Identify which cell holds the provided text, then report its [x, y] central coordinate. 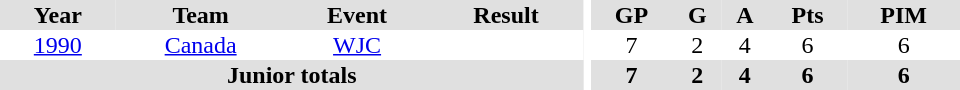
Junior totals [292, 75]
Year [58, 15]
1990 [58, 45]
Result [506, 15]
G [698, 15]
PIM [904, 15]
Team [201, 15]
A [745, 15]
WJC [358, 45]
Canada [201, 45]
GP [631, 15]
Pts [808, 15]
Event [358, 15]
